Pinpoint the cell where the given text exists, returning its (X, Y) midpoint coordinate. 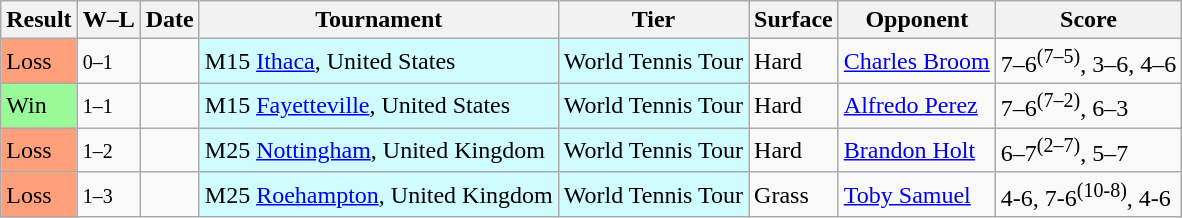
M25 Nottingham, United Kingdom (378, 150)
Result (39, 20)
Brandon Holt (916, 150)
M15 Ithaca, United States (378, 62)
Date (170, 20)
7–6(7–2), 6–3 (1088, 106)
Tournament (378, 20)
Alfredo Perez (916, 106)
6–7(2–7), 5–7 (1088, 150)
1–3 (108, 194)
M25 Roehampton, United Kingdom (378, 194)
Score (1088, 20)
Grass (794, 194)
M15 Fayetteville, United States (378, 106)
Surface (794, 20)
Toby Samuel (916, 194)
Opponent (916, 20)
W–L (108, 20)
Charles Broom (916, 62)
7–6(7–5), 3–6, 4–6 (1088, 62)
0–1 (108, 62)
1–2 (108, 150)
Win (39, 106)
1–1 (108, 106)
4-6, 7-6(10-8), 4-6 (1088, 194)
Tier (653, 20)
